Detect which cell encompasses the target text, then output its [X, Y] center coordinate. 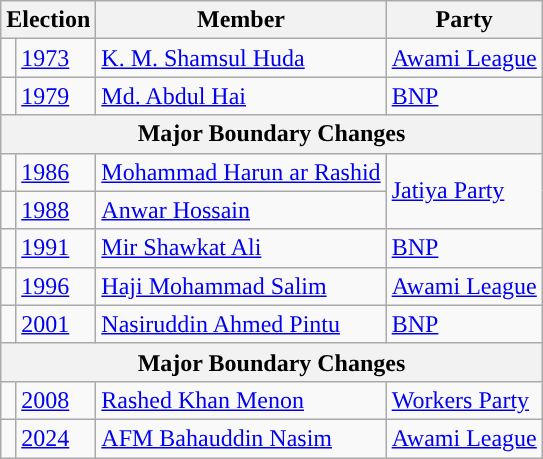
Haji Mohammad Salim [241, 286]
Rashed Khan Menon [241, 400]
1996 [56, 286]
2008 [56, 400]
Member [241, 20]
K. M. Shamsul Huda [241, 58]
Nasiruddin Ahmed Pintu [241, 324]
1991 [56, 248]
1988 [56, 210]
2024 [56, 438]
Md. Abdul Hai [241, 96]
1986 [56, 172]
Anwar Hossain [241, 210]
1979 [56, 96]
Party [464, 20]
Mir Shawkat Ali [241, 248]
Election [48, 20]
Mohammad Harun ar Rashid [241, 172]
1973 [56, 58]
Jatiya Party [464, 191]
AFM Bahauddin Nasim [241, 438]
2001 [56, 324]
Workers Party [464, 400]
